Determine the (X, Y) coordinate at the center of the cell enclosing the given text.  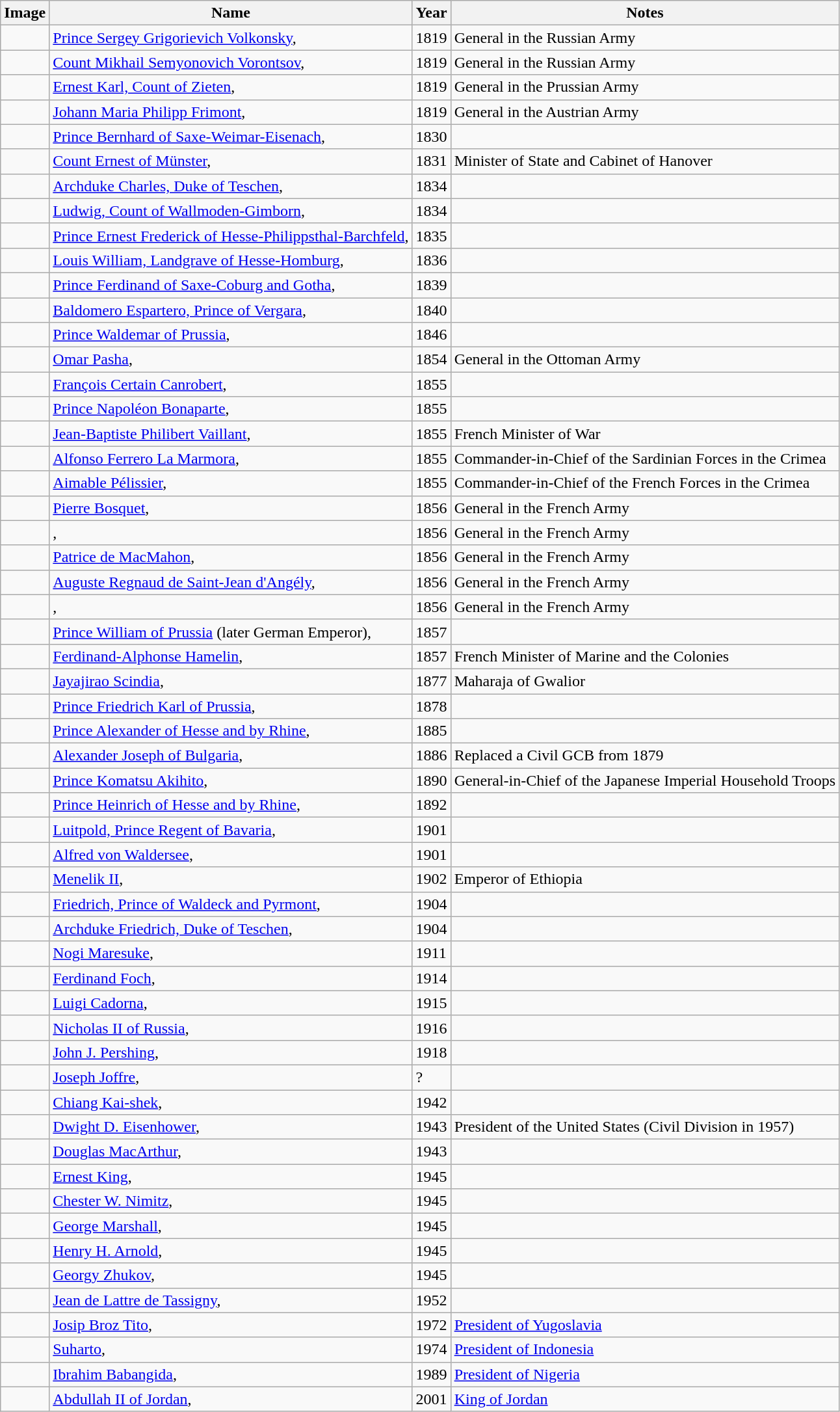
President of the United States (Civil Division in 1957) (645, 1127)
President of Nigeria (645, 1374)
Abdullah II of Jordan, (231, 1399)
Prince William of Prussia (later German Emperor), (231, 632)
1854 (432, 360)
Jean de Lattre de Tassigny, (231, 1300)
Archduke Charles, Duke of Teschen, (231, 186)
1918 (432, 1052)
1878 (432, 706)
Menelik II, (231, 879)
Year (432, 13)
Nicholas II of Russia, (231, 1028)
Commander-in-Chief of the French Forces in the Crimea (645, 483)
Suharto, (231, 1350)
Prince Sergey Grigorievich Volkonsky, (231, 38)
1902 (432, 879)
Prince Ernest Frederick of Hesse-Philippsthal-Barchfeld, (231, 235)
Henry H. Arnold, (231, 1251)
Louis William, Landgrave of Hesse-Homburg, (231, 260)
1890 (432, 780)
General in the Austrian Army (645, 112)
Prince Ferdinand of Saxe-Coburg and Gotha, (231, 285)
Johann Maria Philipp Frimont, (231, 112)
1877 (432, 681)
Ibrahim Babangida, (231, 1374)
Baldomero Espartero, Prince of Vergara, (231, 310)
Prince Alexander of Hesse and by Rhine, (231, 731)
Ferdinand Foch, (231, 978)
General in the Ottoman Army (645, 360)
John J. Pershing, (231, 1052)
Patrice de MacMahon, (231, 557)
1839 (432, 285)
French Minister of War (645, 434)
1885 (432, 731)
Commander-in-Chief of the Sardinian Forces in the Crimea (645, 459)
Ernest King, (231, 1177)
1915 (432, 1003)
1911 (432, 953)
Pierre Bosquet, (231, 508)
Emperor of Ethiopia (645, 879)
Douglas MacArthur, (231, 1152)
Friedrich, Prince of Waldeck and Pyrmont, (231, 904)
Nogi Maresuke, (231, 953)
Jayajirao Scindia, (231, 681)
Count Mikhail Semyonovich Vorontsov, (231, 62)
Notes (645, 13)
1942 (432, 1102)
1886 (432, 756)
Ernest Karl, Count of Zieten, (231, 87)
Ludwig, Count of Wallmoden-Gimborn, (231, 211)
Chester W. Nimitz, (231, 1201)
1972 (432, 1325)
Prince Komatsu Akihito, (231, 780)
Luitpold, Prince Regent of Bavaria, (231, 830)
Georgy Zhukov, (231, 1275)
French Minister of Marine and the Colonies (645, 656)
1914 (432, 978)
? (432, 1077)
Joseph Joffre, (231, 1077)
Luigi Cadorna, (231, 1003)
1840 (432, 310)
Archduke Friedrich, Duke of Teschen, (231, 929)
Prince Heinrich of Hesse and by Rhine, (231, 805)
Alfonso Ferrero La Marmora, (231, 459)
Ferdinand-Alphonse Hamelin, (231, 656)
Jean-Baptiste Philibert Vaillant, (231, 434)
Alexander Joseph of Bulgaria, (231, 756)
Image (25, 13)
Alfred von Waldersee, (231, 855)
1836 (432, 260)
1952 (432, 1300)
1974 (432, 1350)
Dwight D. Eisenhower, (231, 1127)
Aimable Pélissier, (231, 483)
King of Jordan (645, 1399)
1892 (432, 805)
Name (231, 13)
Josip Broz Tito, (231, 1325)
Chiang Kai-shek, (231, 1102)
Replaced a Civil GCB from 1879 (645, 756)
François Certain Canrobert, (231, 384)
1835 (432, 235)
1831 (432, 161)
Prince Bernhard of Saxe-Weimar-Eisenach, (231, 137)
Maharaja of Gwalior (645, 681)
George Marshall, (231, 1226)
President of Yugoslavia (645, 1325)
Auguste Regnaud de Saint-Jean d'Angély, (231, 582)
Prince Waldemar of Prussia, (231, 335)
Prince Napoléon Bonaparte, (231, 409)
1916 (432, 1028)
Count Ernest of Münster, (231, 161)
1989 (432, 1374)
General in the Prussian Army (645, 87)
Prince Friedrich Karl of Prussia, (231, 706)
Omar Pasha, (231, 360)
1830 (432, 137)
2001 (432, 1399)
General-in-Chief of the Japanese Imperial Household Troops (645, 780)
President of Indonesia (645, 1350)
Minister of State and Cabinet of Hanover (645, 161)
1846 (432, 335)
